Return (X, Y) of the center of cell containing provided text 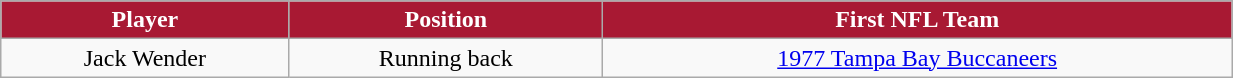
Running back (446, 58)
Player (145, 20)
1977 Tampa Bay Buccaneers (918, 58)
Jack Wender (145, 58)
First NFL Team (918, 20)
Position (446, 20)
